Return [x, y] of the center of cell containing provided text 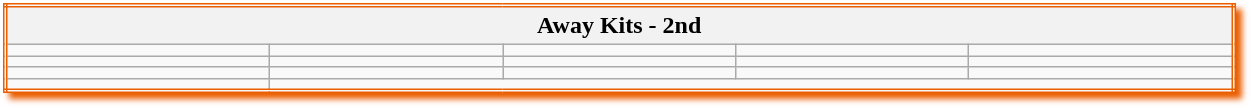
Away Kits - 2nd [619, 25]
